Provide the (x, y) coordinate of the cell's center where the given text is located.  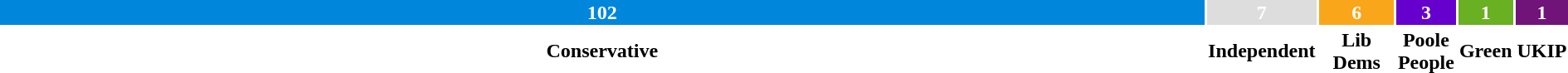
7 (1262, 12)
3 (1425, 12)
6 (1356, 12)
102 (602, 12)
